Find where the given text appears and provide that cell's center as (x, y) coordinate. 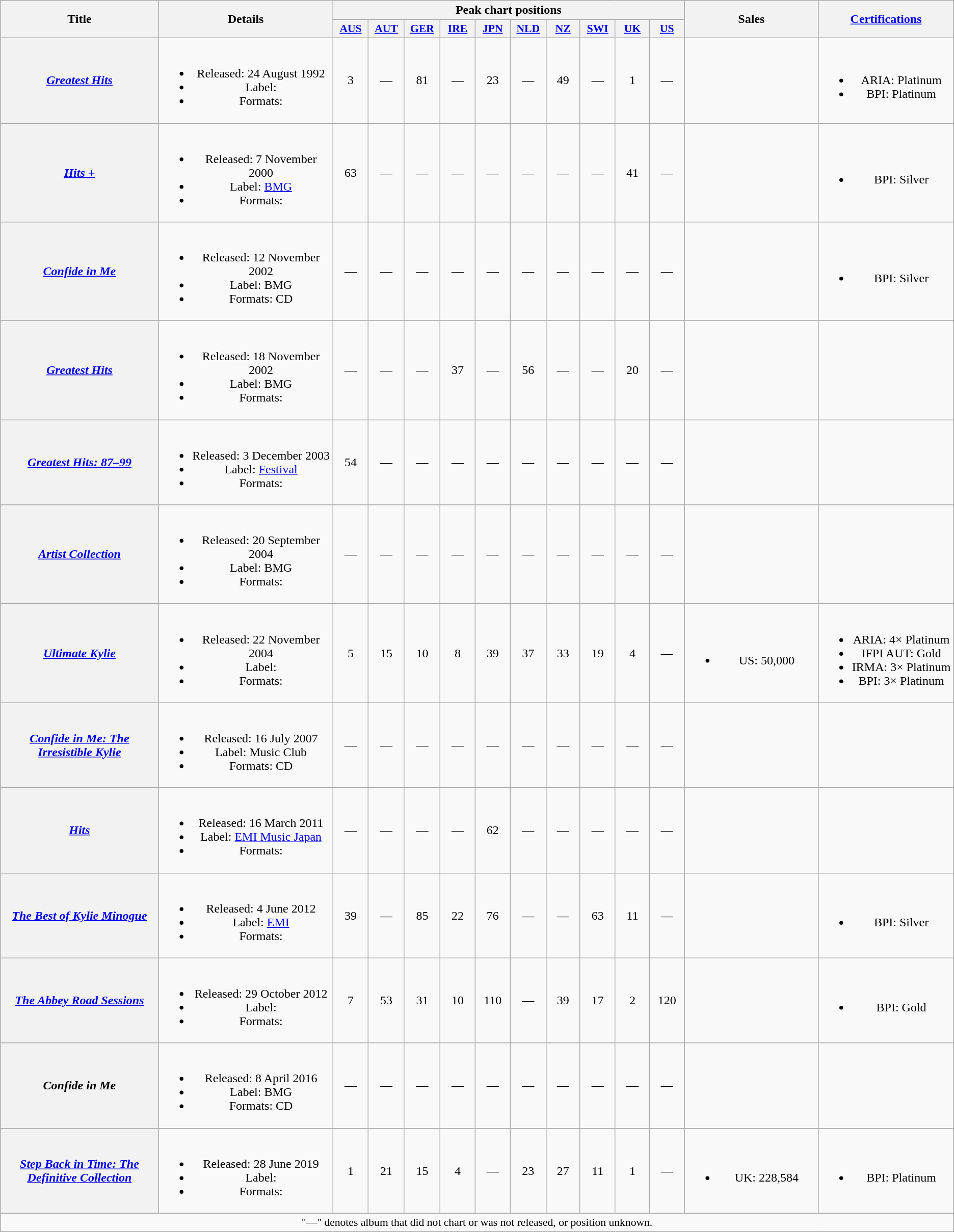
56 (528, 370)
49 (563, 81)
62 (492, 831)
120 (667, 1001)
20 (632, 370)
ARIA: PlatinumBPI: Platinum (886, 81)
SWI (597, 29)
21 (386, 1171)
Released: 8 April 2016Label: BMGFormats: CD (246, 1085)
Released: 3 December 2003Label: FestivalFormats: (246, 463)
Released: 16 March 2011Label: EMI Music JapanFormats: (246, 831)
Released: 18 November 2002Label: BMGFormats: (246, 370)
ARIA: 4× PlatinumIFPI AUT: GoldIRMA: 3× PlatinumBPI: 3× Platinum (886, 653)
54 (351, 463)
NZ (563, 29)
Released: 29 October 2012Label: Formats: (246, 1001)
7 (351, 1001)
Details (246, 19)
Certifications (886, 19)
5 (351, 653)
AUT (386, 29)
IRE (458, 29)
Hits (79, 831)
Step Back in Time: The Definitive Collection (79, 1171)
Released: 28 June 2019Label: Formats: (246, 1171)
27 (563, 1171)
UK: 228,584 (751, 1171)
81 (422, 81)
Released: 7 November 2000Label: BMGFormats: (246, 173)
17 (597, 1001)
53 (386, 1001)
Released: 22 November 2004Label: Formats: (246, 653)
The Best of Kylie Minogue (79, 915)
US (667, 29)
Ultimate Kylie (79, 653)
NLD (528, 29)
Released: 4 June 2012Label: EMIFormats: (246, 915)
2 (632, 1001)
8 (458, 653)
Confide in Me: The Irresistible Kylie (79, 745)
GER (422, 29)
UK (632, 29)
Greatest Hits: 87–99 (79, 463)
Released: 16 July 2007Label: Music ClubFormats: CD (246, 745)
JPN (492, 29)
31 (422, 1001)
3 (351, 81)
The Abbey Road Sessions (79, 1001)
US: 50,000 (751, 653)
41 (632, 173)
Artist Collection (79, 554)
Peak chart positions (509, 10)
33 (563, 653)
Released: 20 September 2004Label: BMGFormats: (246, 554)
Sales (751, 19)
76 (492, 915)
BPI: Platinum (886, 1171)
85 (422, 915)
110 (492, 1001)
BPI: Gold (886, 1001)
"—" denotes album that did not chart or was not released, or position unknown. (477, 1222)
AUS (351, 29)
Hits + (79, 173)
Released: 12 November 2002Label: BMGFormats: CD (246, 272)
19 (597, 653)
Title (79, 19)
22 (458, 915)
Released: 24 August 1992Label: Formats: (246, 81)
